Detect which cell encompasses the target text, then output its [X, Y] center coordinate. 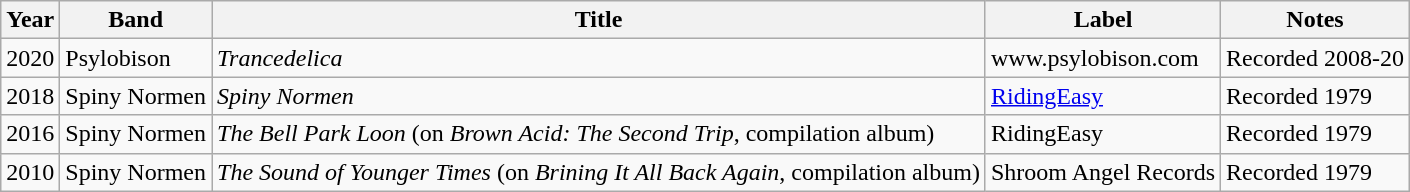
2020 [30, 58]
Recorded 2008-20 [1316, 58]
The Sound of Younger Times (on Brining It All Back Again, compilation album) [599, 172]
The Bell Park Loon (on Brown Acid: The Second Trip, compilation album) [599, 134]
Psylobison [136, 58]
Band [136, 20]
2018 [30, 96]
Notes [1316, 20]
Label [1102, 20]
www.psylobison.com [1102, 58]
Trancedelica [599, 58]
2010 [30, 172]
Year [30, 20]
Title [599, 20]
Shroom Angel Records [1102, 172]
2016 [30, 134]
